Return the [x, y] coordinate for the center point of the cell that contains the specified text.  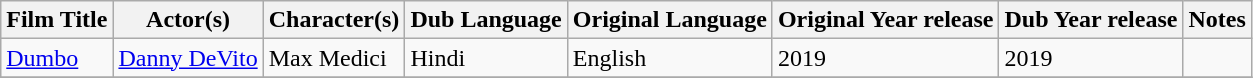
Film Title [57, 20]
Dub Language [486, 20]
Danny DeVito [188, 58]
English [670, 58]
Max Medici [334, 58]
Original Language [670, 20]
Hindi [486, 58]
Original Year release [886, 20]
Actor(s) [188, 20]
Character(s) [334, 20]
Dumbo [57, 58]
Dub Year release [1091, 20]
Notes [1217, 20]
